Return the (x, y) coordinate for the center point of the cell that contains the specified text.  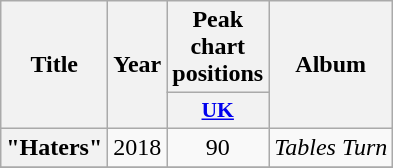
Year (138, 65)
Album (331, 65)
Peak chart positions (218, 47)
90 (218, 147)
2018 (138, 147)
Title (54, 65)
Tables Turn (331, 147)
UK (218, 111)
"Haters" (54, 147)
